Return (x, y) of the center of cell containing provided text 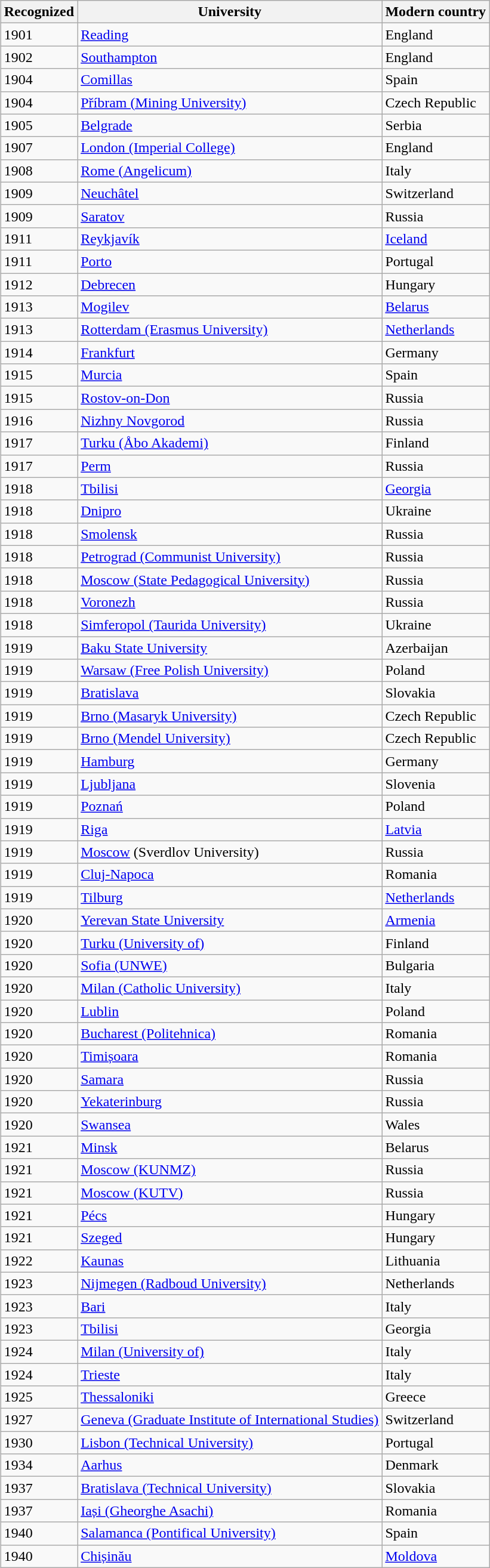
1930 (39, 1443)
Saratov (230, 216)
Nijmegen (Radboud University) (230, 1283)
Ljubljana (230, 784)
Lisbon (Technical University) (230, 1443)
Příbram (Mining University) (230, 103)
Minsk (230, 1147)
Serbia (436, 125)
Moscow (KUNMZ) (230, 1170)
Brno (Masaryk University) (230, 716)
Bulgaria (436, 965)
Moscow (State Pedagogical University) (230, 579)
1925 (39, 1397)
Rome (Angelicum) (230, 171)
Armenia (436, 920)
Belgrade (230, 125)
Rotterdam (Erasmus University) (230, 330)
1907 (39, 148)
Trieste (230, 1374)
Petrograd (Communist University) (230, 557)
Poznań (230, 807)
Murcia (230, 375)
Lithuania (436, 1261)
Voronezh (230, 602)
Simferopol (Taurida University) (230, 625)
Debrecen (230, 285)
Sofia (UNWE) (230, 965)
1912 (39, 285)
Hamburg (230, 761)
Rostov-on-Don (230, 398)
Tilburg (230, 897)
Pécs (230, 1215)
1922 (39, 1261)
Cluj-Napoca (230, 875)
London (Imperial College) (230, 148)
Timișoara (230, 1057)
Swansea (230, 1125)
Bari (230, 1306)
Turku (Åbo Akademi) (230, 443)
Slovenia (436, 784)
Comillas (230, 80)
Moscow (Sverdlov University) (230, 852)
1927 (39, 1420)
Smolensk (230, 534)
Moldova (436, 1556)
Geneva (Graduate Institute of International Studies) (230, 1420)
Thessaloniki (230, 1397)
Turku (University of) (230, 943)
Neuchâtel (230, 193)
1905 (39, 125)
Yekaterinburg (230, 1102)
Bratislava (Technical University) (230, 1488)
Southampton (230, 57)
Salamanca (Pontifical University) (230, 1533)
1902 (39, 57)
Reykjavík (230, 239)
Baku State University (230, 647)
Latvia (436, 829)
Bratislava (230, 693)
1934 (39, 1465)
Milan (University of) (230, 1351)
Yerevan State University (230, 920)
Iceland (436, 239)
Milan (Catholic University) (230, 988)
Reading (230, 35)
Kaunas (230, 1261)
Szeged (230, 1238)
Brno (Mendel University) (230, 739)
Perm (230, 466)
Recognized (39, 12)
1914 (39, 353)
Mogilev (230, 307)
Lublin (230, 1011)
Samara (230, 1079)
Modern country (436, 12)
Bucharest (Politehnica) (230, 1034)
Aarhus (230, 1465)
Wales (436, 1125)
Frankfurt (230, 353)
1916 (39, 421)
Azerbaijan (436, 647)
University (230, 12)
1901 (39, 35)
1908 (39, 171)
Chișinău (230, 1556)
Nizhny Novgorod (230, 421)
Moscow (KUTV) (230, 1193)
Denmark (436, 1465)
Dnipro (230, 511)
Warsaw (Free Polish University) (230, 671)
Iași (Gheorghe Asachi) (230, 1511)
Greece (436, 1397)
Porto (230, 261)
Riga (230, 829)
